Identify which cell holds the provided text, then report its [x, y] central coordinate. 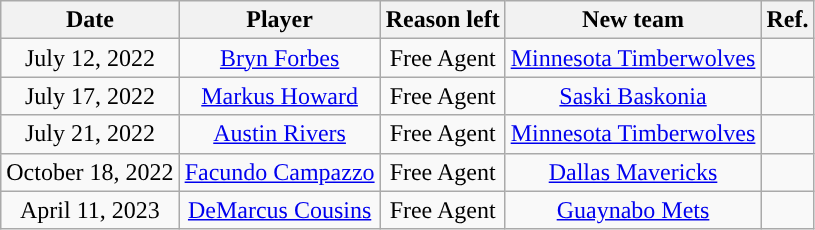
Bryn Forbes [280, 58]
Saski Baskonia [633, 96]
July 17, 2022 [90, 96]
Player [280, 20]
Date [90, 20]
DeMarcus Cousins [280, 210]
Ref. [788, 20]
Austin Rivers [280, 134]
New team [633, 20]
Dallas Mavericks [633, 172]
Facundo Campazzo [280, 172]
July 21, 2022 [90, 134]
Markus Howard [280, 96]
July 12, 2022 [90, 58]
Guaynabo Mets [633, 210]
April 11, 2023 [90, 210]
October 18, 2022 [90, 172]
Reason left [442, 20]
